Scan for the cell matching the given text and deliver its [x, y] coordinate at center. 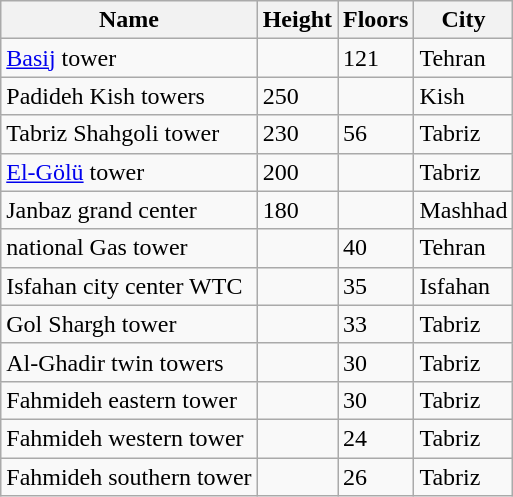
Isfahan [464, 286]
Fahmideh eastern tower [129, 400]
40 [376, 248]
City [464, 20]
Tabriz Shahgoli tower [129, 134]
Name [129, 20]
121 [376, 58]
180 [297, 210]
national Gas tower [129, 248]
Height [297, 20]
El-Gölü tower [129, 172]
Floors [376, 20]
Isfahan city center WTC [129, 286]
200 [297, 172]
Fahmideh western tower [129, 438]
Al-Ghadir twin towers [129, 362]
Janbaz grand center [129, 210]
230 [297, 134]
56 [376, 134]
26 [376, 477]
33 [376, 324]
24 [376, 438]
Fahmideh southern tower [129, 477]
35 [376, 286]
Mashhad [464, 210]
250 [297, 96]
Gol Shargh tower [129, 324]
Kish [464, 96]
Padideh Kish towers [129, 96]
Basij tower [129, 58]
